For the text-containing cell, return its midpoint in (X, Y) coordinate format. 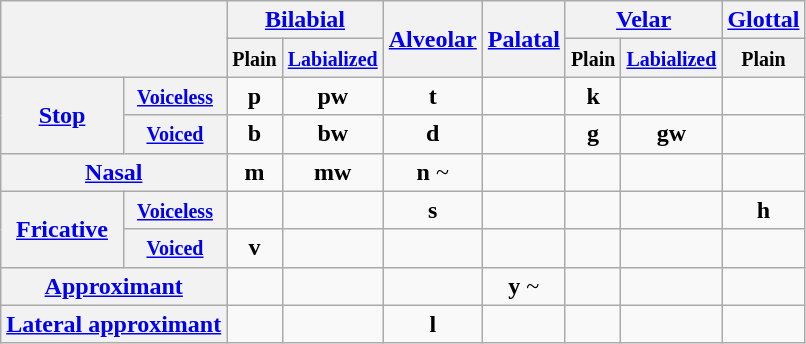
v (255, 248)
Palatal (524, 39)
Stop (62, 115)
Alveolar (432, 39)
Glottal (764, 20)
bw (332, 134)
h (764, 210)
p (255, 96)
m (255, 172)
gw (672, 134)
t (432, 96)
b (255, 134)
Lateral approximant (114, 324)
Velar (644, 20)
Fricative (62, 229)
n ~ (432, 172)
Nasal (114, 172)
y ~ (524, 286)
pw (332, 96)
l (432, 324)
s (432, 210)
Bilabial (306, 20)
d (432, 134)
Approximant (114, 286)
g (593, 134)
k (593, 96)
mw (332, 172)
